Extract the (x, y) coordinate from the center of the cell holding the provided text.  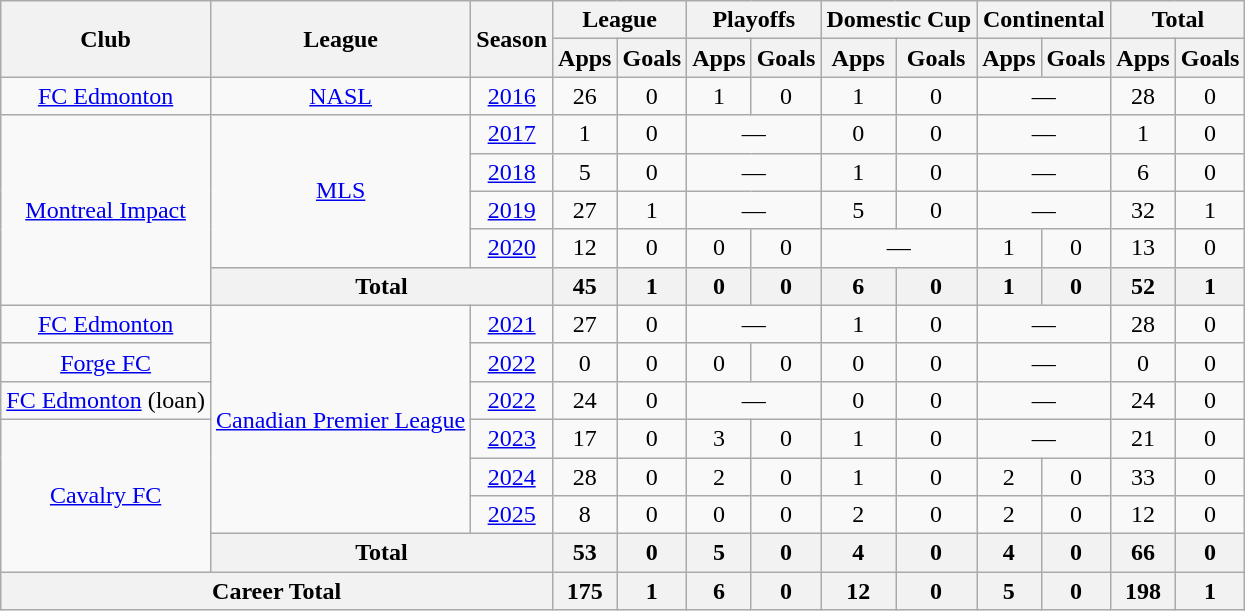
33 (1143, 477)
Continental (1044, 20)
Career Total (277, 591)
Cavalry FC (106, 495)
175 (585, 591)
Domestic Cup (899, 20)
3 (719, 438)
Club (106, 39)
FC Edmonton (loan) (106, 400)
Montreal Impact (106, 210)
2020 (512, 248)
2017 (512, 134)
13 (1143, 248)
MLS (340, 191)
2025 (512, 515)
198 (1143, 591)
2016 (512, 96)
Season (512, 39)
Canadian Premier League (340, 419)
21 (1143, 438)
66 (1143, 553)
53 (585, 553)
2018 (512, 172)
26 (585, 96)
8 (585, 515)
2019 (512, 210)
Playoffs (754, 20)
Forge FC (106, 362)
NASL (340, 96)
2024 (512, 477)
45 (585, 286)
2023 (512, 438)
2021 (512, 324)
17 (585, 438)
52 (1143, 286)
32 (1143, 210)
